Search for the cell housing the specified text and yield its (x, y) center coordinate. 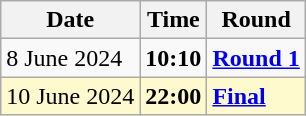
10:10 (174, 58)
22:00 (174, 96)
Round (256, 20)
Time (174, 20)
10 June 2024 (70, 96)
Round 1 (256, 58)
8 June 2024 (70, 58)
Date (70, 20)
Final (256, 96)
